Pinpoint the cell where the given text exists, returning its (X, Y) midpoint coordinate. 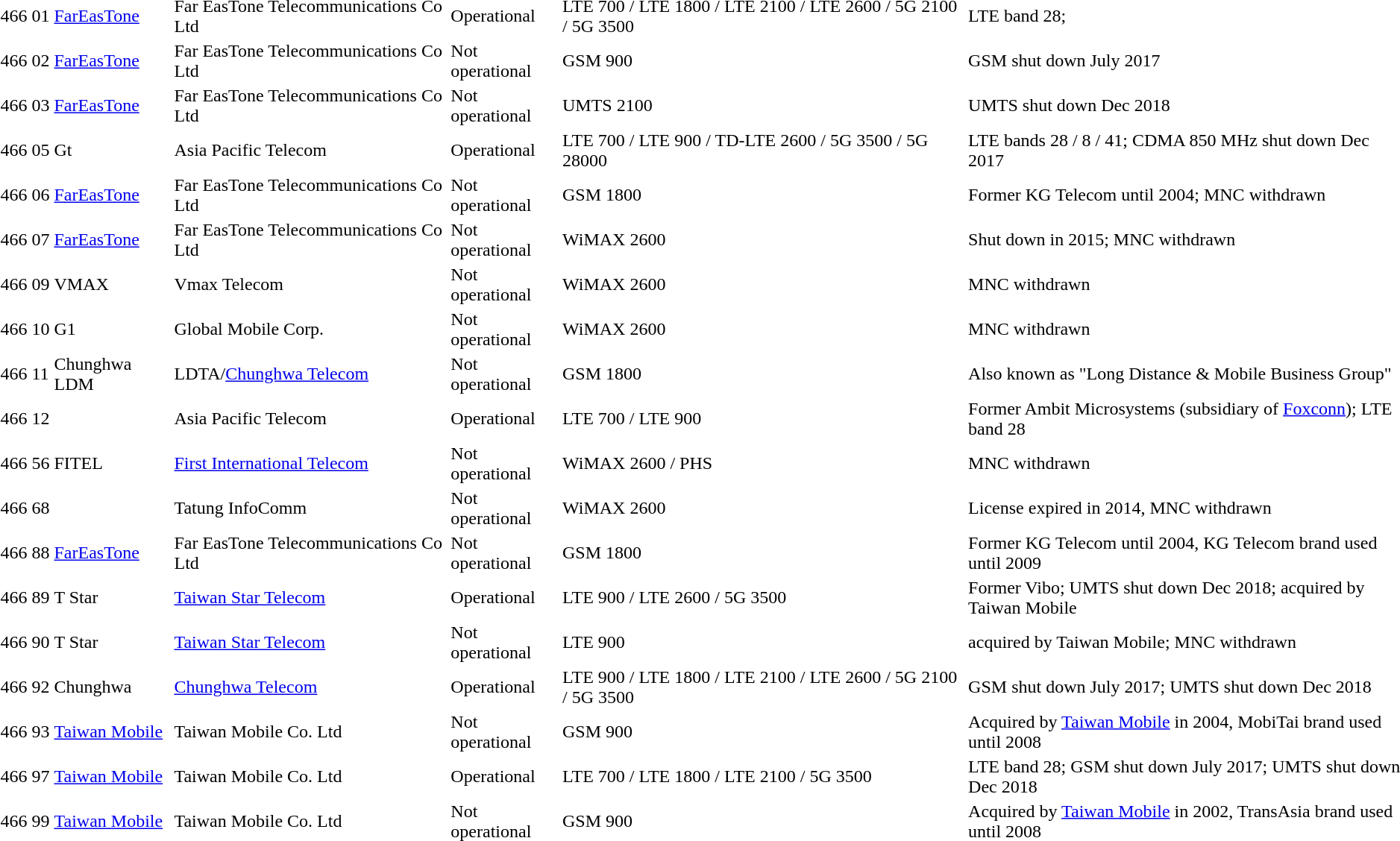
10 (40, 330)
07 (40, 240)
First International Telecom (310, 464)
97 (40, 777)
06 (40, 195)
Gt (112, 151)
LTE 900 / LTE 2600 / 5G 3500 (764, 598)
FITEL (112, 464)
UMTS 2100 (764, 106)
LTE 700 / LTE 1800 / LTE 2100 / 5G 3500 (764, 777)
LTE 900 (764, 643)
LTE 700 / LTE 900 / TD-LTE 2600 / 5G 3500 / 5G 28000 (764, 151)
09 (40, 285)
89 (40, 598)
03 (40, 106)
G1 (112, 330)
93 (40, 732)
92 (40, 687)
90 (40, 643)
Vmax Telecom (310, 285)
68 (40, 508)
VMAX (112, 285)
11 (40, 374)
LTE 900 / LTE 1800 / LTE 2100 / LTE 2600 / 5G 2100 / 5G 3500 (764, 687)
12 (40, 419)
88 (40, 553)
02 (40, 61)
Global Mobile Corp. (310, 330)
05 (40, 151)
56 (40, 464)
WiMAX 2600 / PHS (764, 464)
Chunghwa Telecom (310, 687)
LDTA/Chunghwa Telecom (310, 374)
Tatung InfoComm (310, 508)
Chunghwa LDM (112, 374)
LTE 700 / LTE 900 (764, 419)
Chunghwa (112, 687)
